Locate the cell with the specified text and output its (x, y) center coordinate. 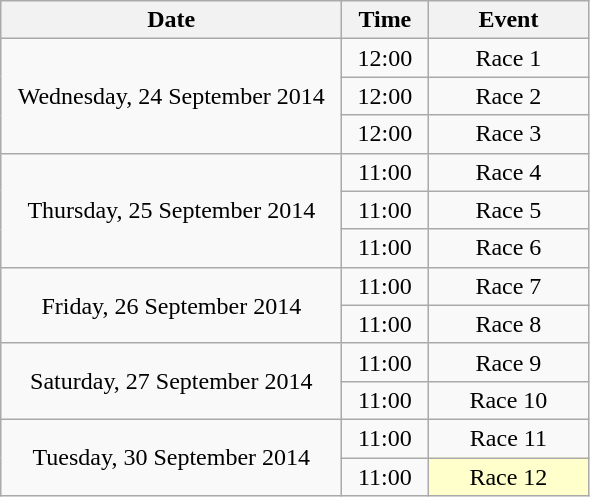
Time (385, 20)
Date (172, 20)
Race 8 (508, 324)
Race 10 (508, 400)
Race 4 (508, 172)
Thursday, 25 September 2014 (172, 210)
Race 12 (508, 477)
Saturday, 27 September 2014 (172, 381)
Tuesday, 30 September 2014 (172, 457)
Race 11 (508, 438)
Race 7 (508, 286)
Race 2 (508, 96)
Race 9 (508, 362)
Event (508, 20)
Race 1 (508, 58)
Wednesday, 24 September 2014 (172, 96)
Race 3 (508, 134)
Race 6 (508, 248)
Friday, 26 September 2014 (172, 305)
Race 5 (508, 210)
